From the cell containing the given text, extract its center point as (x, y) coordinate. 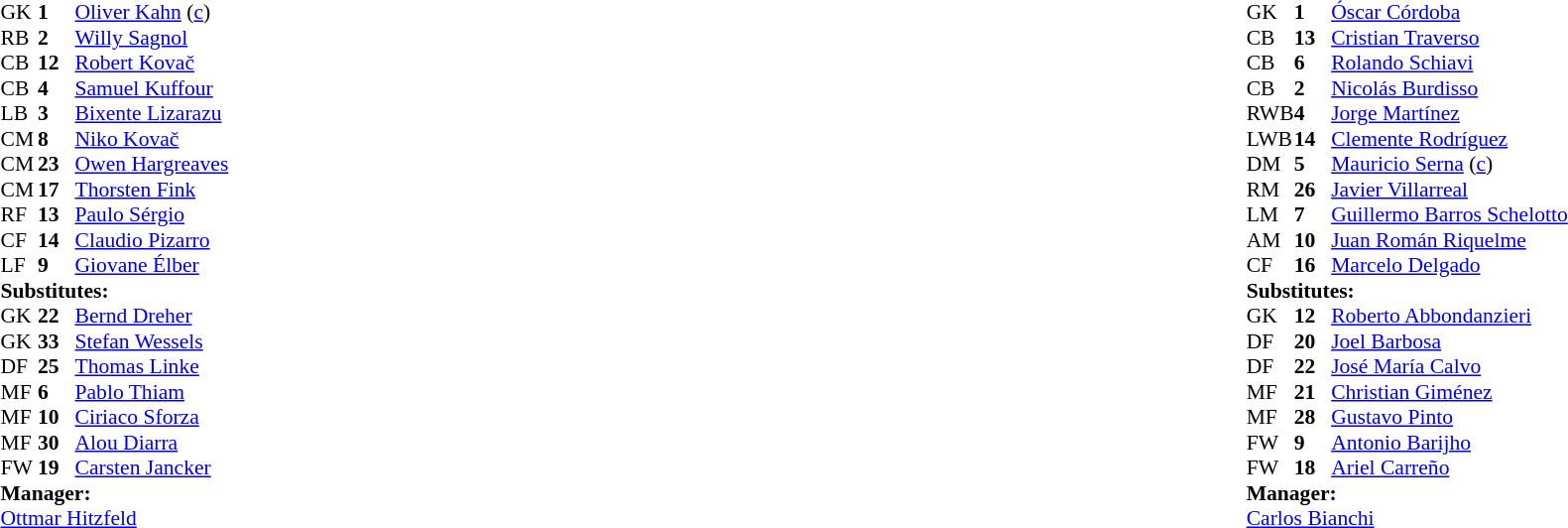
20 (1313, 341)
Willy Sagnol (153, 38)
Javier Villarreal (1450, 190)
Juan Román Riquelme (1450, 240)
José María Calvo (1450, 366)
7 (1313, 215)
RWB (1270, 114)
Roberto Abbondanzieri (1450, 317)
30 (57, 443)
Clemente Rodríguez (1450, 139)
Carsten Jancker (153, 467)
Gustavo Pinto (1450, 418)
RM (1270, 190)
Jorge Martínez (1450, 114)
33 (57, 341)
RB (19, 38)
Paulo Sérgio (153, 215)
AM (1270, 240)
16 (1313, 265)
18 (1313, 467)
19 (57, 467)
Stefan Wessels (153, 341)
25 (57, 366)
Rolando Schiavi (1450, 63)
DM (1270, 164)
Samuel Kuffour (153, 88)
26 (1313, 190)
21 (1313, 392)
Mauricio Serna (c) (1450, 164)
Thomas Linke (153, 366)
Óscar Córdoba (1450, 13)
Claudio Pizarro (153, 240)
Giovane Élber (153, 265)
Christian Giménez (1450, 392)
23 (57, 164)
Niko Kovač (153, 139)
3 (57, 114)
Bernd Dreher (153, 317)
LF (19, 265)
Owen Hargreaves (153, 164)
LM (1270, 215)
LWB (1270, 139)
Nicolás Burdisso (1450, 88)
Antonio Barijho (1450, 443)
Bixente Lizarazu (153, 114)
Joel Barbosa (1450, 341)
Marcelo Delgado (1450, 265)
Alou Diarra (153, 443)
Ariel Carreño (1450, 467)
LB (19, 114)
Pablo Thiam (153, 392)
Robert Kovač (153, 63)
28 (1313, 418)
8 (57, 139)
Oliver Kahn (c) (153, 13)
17 (57, 190)
Guillermo Barros Schelotto (1450, 215)
RF (19, 215)
5 (1313, 164)
Ciriaco Sforza (153, 418)
Cristian Traverso (1450, 38)
Thorsten Fink (153, 190)
